Output the [x, y] coordinate of the center of the cell containing the given text.  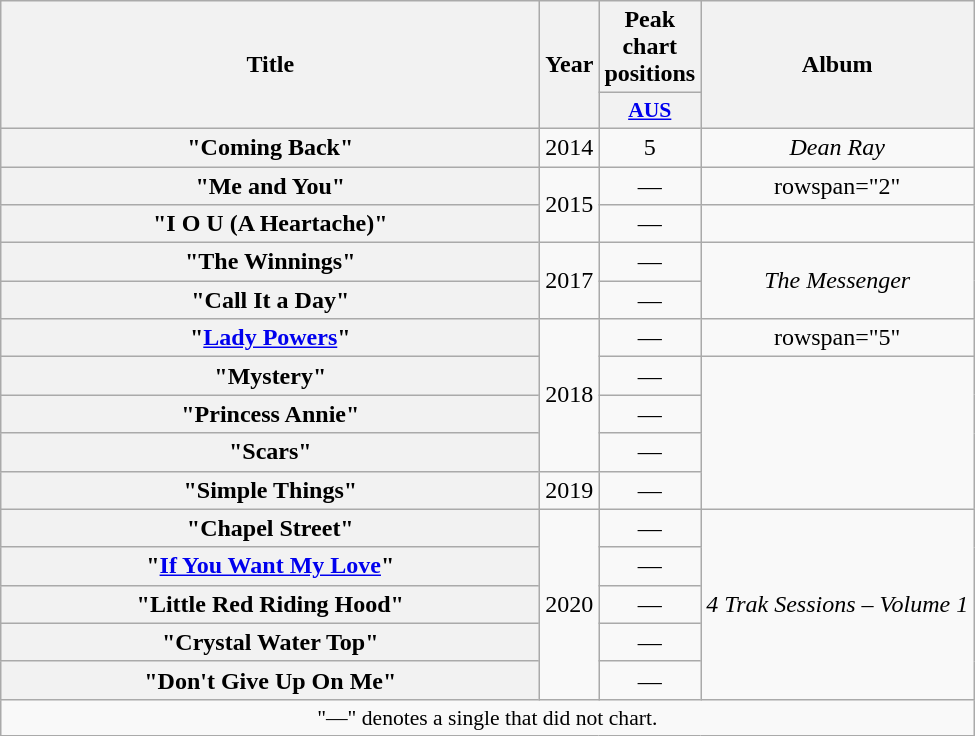
"Chapel Street" [270, 528]
AUS [650, 111]
2020 [570, 604]
2014 [570, 147]
Peak chart positions [650, 47]
"Scars" [270, 452]
"The Winnings" [270, 262]
2019 [570, 490]
rowspan="2" [838, 185]
"Simple Things" [270, 490]
"Crystal Water Top" [270, 642]
"Princess Annie" [270, 414]
2015 [570, 204]
"—" denotes a single that did not chart. [488, 717]
Dean Ray [838, 147]
"Mystery" [270, 376]
"Little Red Riding Hood" [270, 604]
"If You Want My Love" [270, 566]
Album [838, 65]
rowspan="5" [838, 338]
Year [570, 65]
5 [650, 147]
Title [270, 65]
"Call It a Day" [270, 300]
"Don't Give Up On Me" [270, 680]
"I O U (A Heartache)" [270, 224]
"Me and You" [270, 185]
The Messenger [838, 281]
"Coming Back" [270, 147]
2018 [570, 395]
4 Trak Sessions – Volume 1 [838, 604]
"Lady Powers" [270, 338]
2017 [570, 281]
